Locate the cell with the specified text and output its [X, Y] center coordinate. 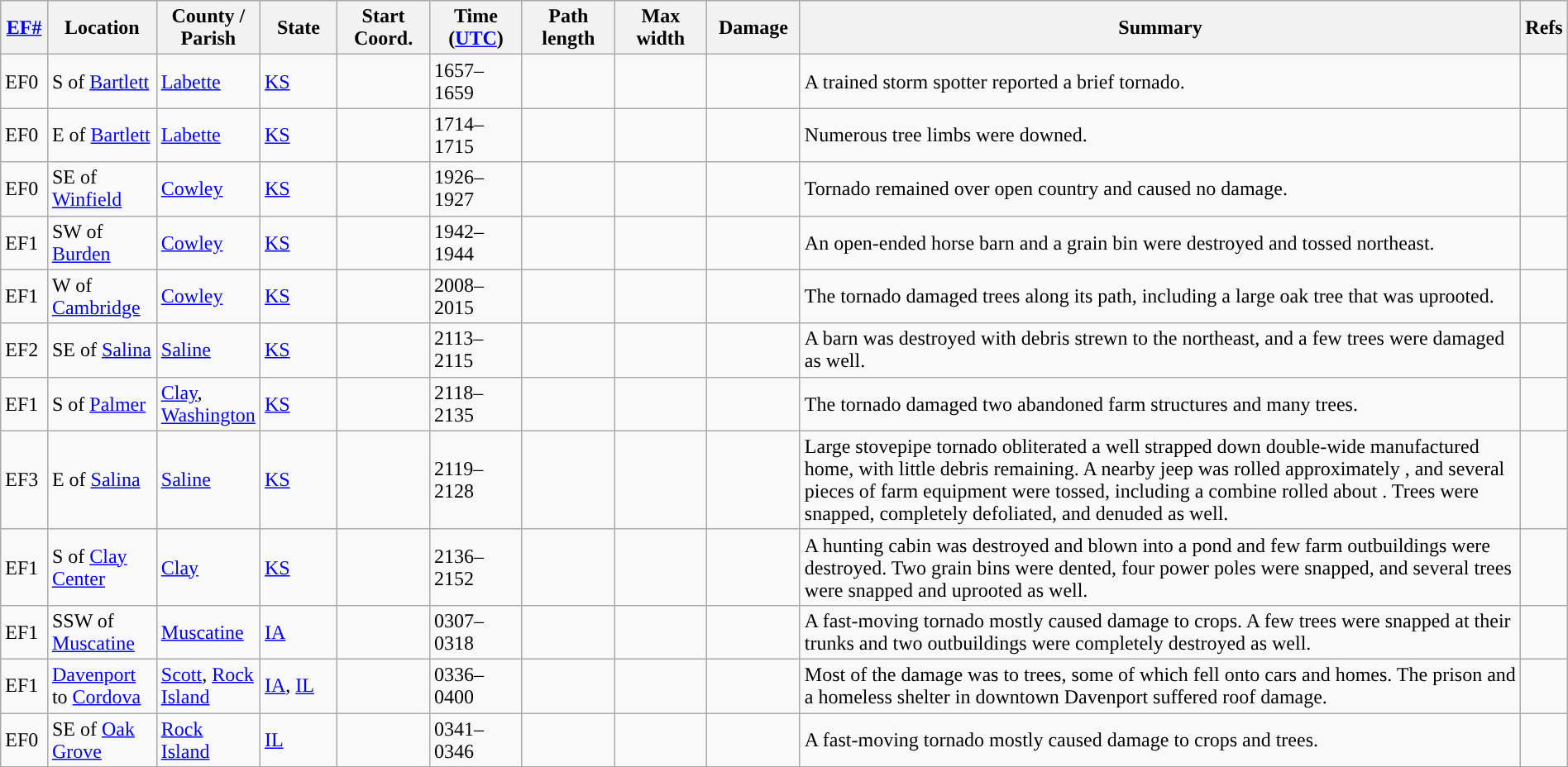
S of Palmer [102, 403]
2008–2015 [476, 296]
A fast-moving tornado mostly caused damage to crops. A few trees were snapped at their trunks and two outbuildings were completely destroyed as well. [1159, 631]
0336–0400 [476, 686]
SSW of Muscatine [102, 631]
2118–2135 [476, 403]
A barn was destroyed with debris strewn to the northeast, and a few trees were damaged as well. [1159, 350]
0341–0346 [476, 739]
SE of Winfield [102, 188]
Muscatine [208, 631]
SE of Oak Grove [102, 739]
Clay, Washington [208, 403]
1714–1715 [476, 136]
Max width [660, 28]
Summary [1159, 28]
Refs [1545, 28]
EF2 [25, 350]
Davenport to Cordova [102, 686]
Rock Island [208, 739]
EF# [25, 28]
EF3 [25, 479]
E of Salina [102, 479]
E of Bartlett [102, 136]
A fast-moving tornado mostly caused damage to crops and trees. [1159, 739]
1942–1944 [476, 243]
Tornado remained over open country and caused no damage. [1159, 188]
Location [102, 28]
Time (UTC) [476, 28]
IA, IL [298, 686]
An open-ended horse barn and a grain bin were destroyed and tossed northeast. [1159, 243]
2119–2128 [476, 479]
The tornado damaged trees along its path, including a large oak tree that was uprooted. [1159, 296]
S of Bartlett [102, 81]
2136–2152 [476, 567]
Damage [754, 28]
SE of Salina [102, 350]
Scott, Rock Island [208, 686]
Start Coord. [384, 28]
IL [298, 739]
IA [298, 631]
Path length [568, 28]
S of Clay Center [102, 567]
The tornado damaged two abandoned farm structures and many trees. [1159, 403]
0307–0318 [476, 631]
Clay [208, 567]
2113–2115 [476, 350]
SW of Burden [102, 243]
A trained storm spotter reported a brief tornado. [1159, 81]
W of Cambridge [102, 296]
1926–1927 [476, 188]
Numerous tree limbs were downed. [1159, 136]
State [298, 28]
1657–1659 [476, 81]
County / Parish [208, 28]
